Scan for the cell matching the given text and deliver its (x, y) coordinate at center. 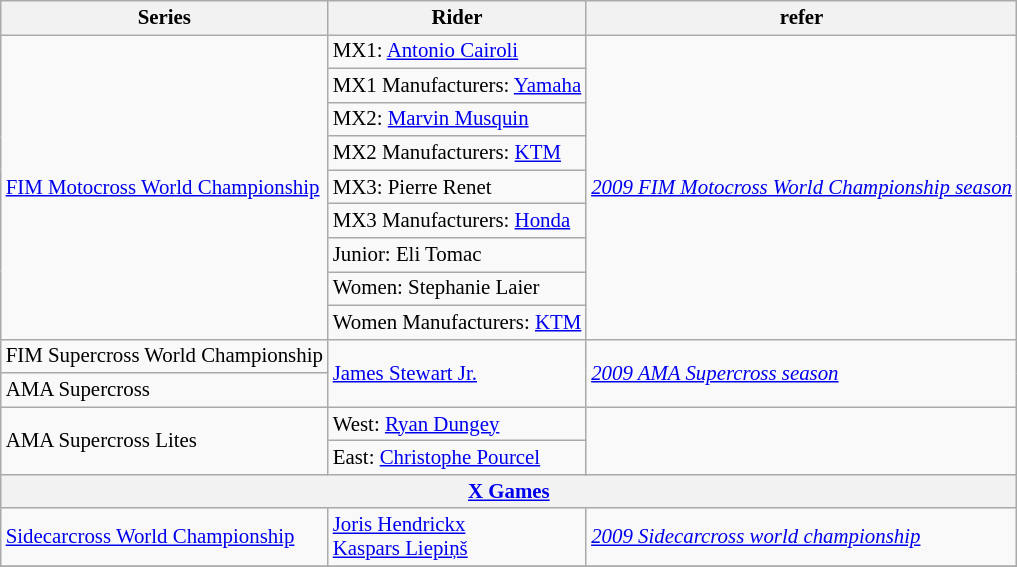
2009 FIM Motocross World Championship season (802, 186)
Women Manufacturers: KTM (457, 322)
MX3 Manufacturers: Honda (457, 221)
AMA Supercross Lites (164, 441)
Junior: Eli Tomac (457, 255)
Women: Stephanie Laier (457, 288)
refer (802, 18)
MX1 Manufacturers: Yamaha (457, 85)
FIM Supercross World Championship (164, 356)
MX1: Antonio Cairoli (457, 51)
Series (164, 18)
MX3: Pierre Renet (457, 187)
Joris Hendrickx Kaspars Liepiņš (457, 537)
Rider (457, 18)
X Games (509, 491)
AMA Supercross (164, 390)
2009 AMA Supercross season (802, 373)
East: Christophe Pourcel (457, 458)
FIM Motocross World Championship (164, 186)
2009 Sidecarcross world championship (802, 537)
MX2 Manufacturers: KTM (457, 153)
Sidecarcross World Championship (164, 537)
MX2: Marvin Musquin (457, 119)
James Stewart Jr. (457, 373)
West: Ryan Dungey (457, 424)
